Scan for the cell matching the given text and deliver its [x, y] coordinate at center. 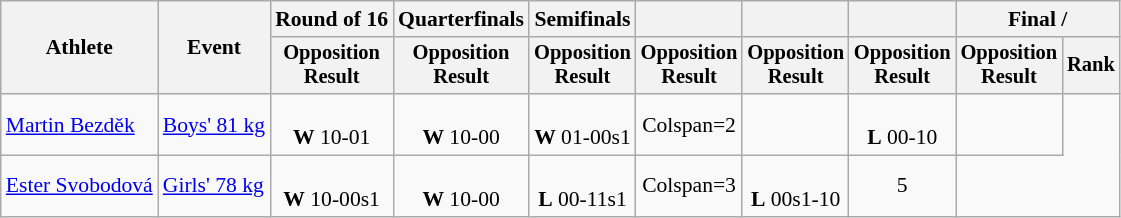
Martin Bezděk [80, 124]
W 10-00s1 [332, 186]
Semifinals [582, 19]
Athlete [80, 48]
Round of 16 [332, 19]
L 00s1-10 [796, 186]
W 10-01 [332, 124]
Colspan=3 [690, 186]
Rank [1091, 66]
Event [214, 48]
Quarterfinals [461, 19]
L 00-11s1 [582, 186]
Girls' 78 kg [214, 186]
Ester Svobodová [80, 186]
Boys' 81 kg [214, 124]
L 00-10 [902, 124]
W 01-00s1 [582, 124]
5 [902, 186]
Colspan=2 [690, 124]
Final / [1038, 19]
